Capture the cell that displays the provided text and extract its [X, Y] central coordinate. 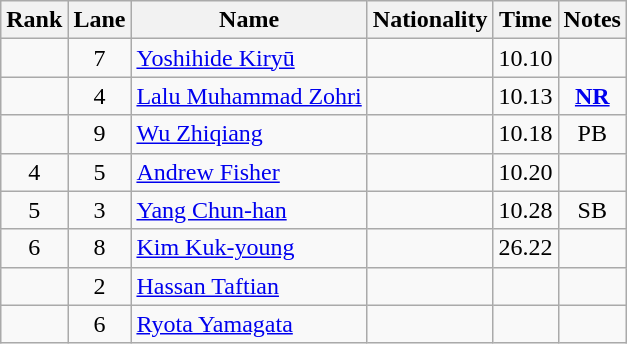
Yoshihide Kiryū [249, 58]
Andrew Fisher [249, 172]
Ryota Yamagata [249, 324]
Notes [592, 20]
Rank [34, 20]
NR [592, 96]
2 [100, 286]
3 [100, 210]
10.28 [526, 210]
10.18 [526, 134]
Nationality [430, 20]
Wu Zhiqiang [249, 134]
PB [592, 134]
8 [100, 248]
Kim Kuk-young [249, 248]
9 [100, 134]
Lalu Muhammad Zohri [249, 96]
10.20 [526, 172]
Hassan Taftian [249, 286]
10.13 [526, 96]
26.22 [526, 248]
7 [100, 58]
10.10 [526, 58]
Name [249, 20]
Lane [100, 20]
Time [526, 20]
SB [592, 210]
Yang Chun-han [249, 210]
